Output the (x, y) coordinate of the center of the cell containing the given text.  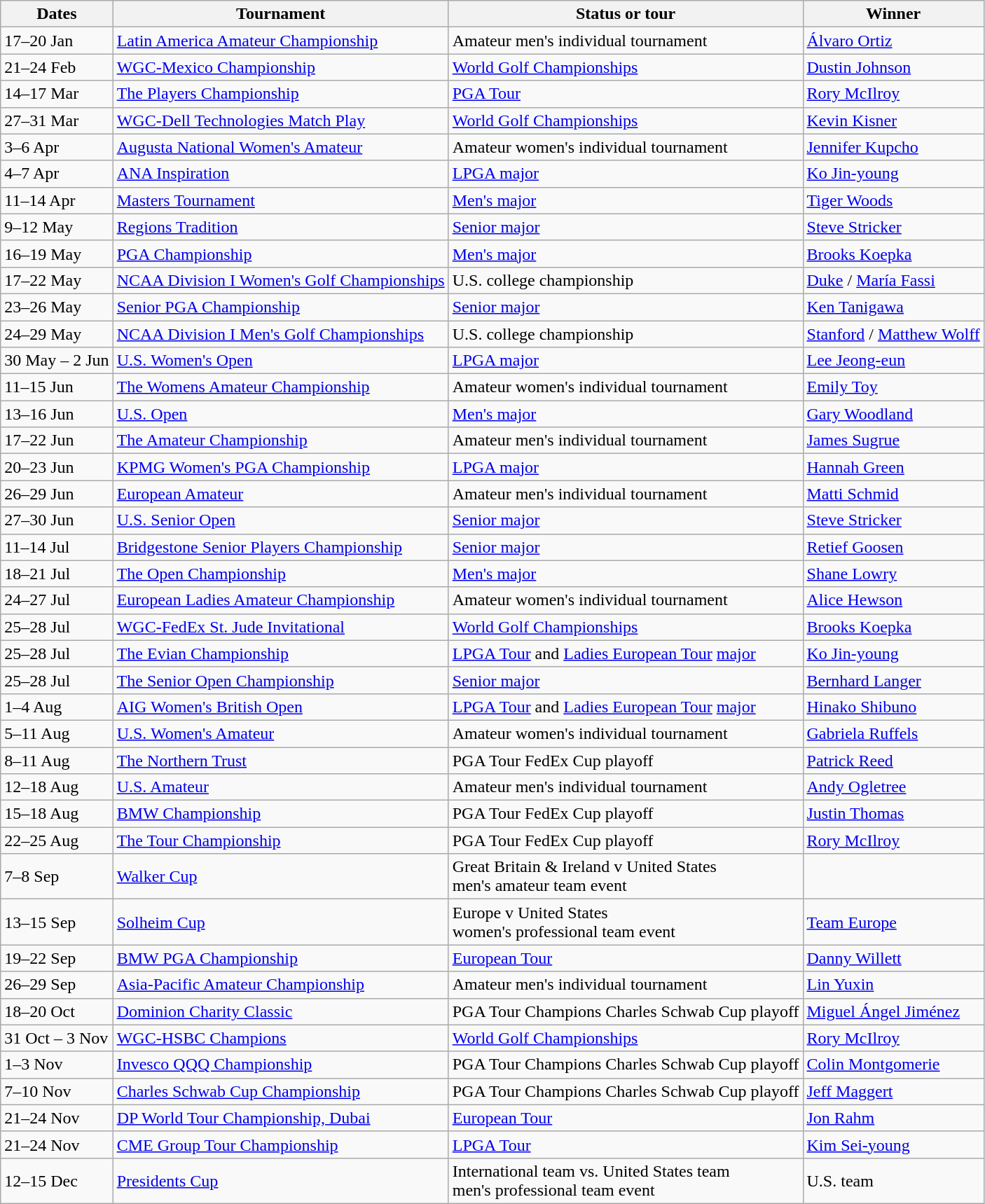
Álvaro Ortiz (893, 41)
NCAA Division I Men's Golf Championships (280, 334)
Team Europe (893, 922)
11–15 Jun (57, 387)
James Sugrue (893, 441)
The Open Championship (280, 574)
7–8 Sep (57, 877)
19–22 Sep (57, 958)
U.S. Women's Amateur (280, 733)
5–11 Aug (57, 733)
18–20 Oct (57, 1011)
CME Group Tour Championship (280, 1144)
AIG Women's British Open (280, 707)
8–11 Aug (57, 760)
The Senior Open Championship (280, 680)
Dustin Johnson (893, 67)
20–23 Jun (57, 467)
13–15 Sep (57, 922)
Charles Schwab Cup Championship (280, 1091)
12–18 Aug (57, 787)
Gary Woodland (893, 414)
U.S. team (893, 1181)
13–16 Jun (57, 414)
Lin Yuxin (893, 985)
Asia-Pacific Amateur Championship (280, 985)
The Players Championship (280, 94)
11–14 Jul (57, 547)
ANA Inspiration (280, 174)
WGC-FedEx St. Jude Invitational (280, 627)
17–22 Jun (57, 441)
Bernhard Langer (893, 680)
Matti Schmid (893, 494)
LPGA Tour (626, 1144)
Gabriela Ruffels (893, 733)
WGC-Mexico Championship (280, 67)
PGA Championship (280, 254)
12–15 Dec (57, 1181)
U.S. Amateur (280, 787)
31 Oct – 3 Nov (57, 1038)
KPMG Women's PGA Championship (280, 467)
U.S. Open (280, 414)
Andy Ogletree (893, 787)
Winner (893, 14)
The Amateur Championship (280, 441)
Tiger Woods (893, 200)
Walker Cup (280, 877)
17–22 May (57, 280)
Ken Tanigawa (893, 307)
21–24 Feb (57, 67)
17–20 Jan (57, 41)
26–29 Jun (57, 494)
24–29 May (57, 334)
DP World Tour Championship, Dubai (280, 1118)
11–14 Apr (57, 200)
PGA Tour (626, 94)
Patrick Reed (893, 760)
27–30 Jun (57, 520)
Great Britain & Ireland v United Statesmen's amateur team event (626, 877)
Lee Jeong-eun (893, 361)
Retief Goosen (893, 547)
Invesco QQQ Championship (280, 1065)
14–17 Mar (57, 94)
1–4 Aug (57, 707)
26–29 Sep (57, 985)
Jon Rahm (893, 1118)
Regions Tradition (280, 227)
The Tour Championship (280, 840)
18–21 Jul (57, 574)
Emily Toy (893, 387)
Colin Montgomerie (893, 1065)
Bridgestone Senior Players Championship (280, 547)
Jeff Maggert (893, 1091)
Kevin Kisner (893, 120)
Masters Tournament (280, 200)
Senior PGA Championship (280, 307)
BMW PGA Championship (280, 958)
Justin Thomas (893, 814)
27–31 Mar (57, 120)
4–7 Apr (57, 174)
Europe v United Stateswomen's professional team event (626, 922)
Kim Sei-young (893, 1144)
U.S. Senior Open (280, 520)
Latin America Amateur Championship (280, 41)
U.S. Women's Open (280, 361)
Solheim Cup (280, 922)
Duke / María Fassi (893, 280)
9–12 May (57, 227)
Dominion Charity Classic (280, 1011)
WGC-Dell Technologies Match Play (280, 120)
The Womens Amateur Championship (280, 387)
Alice Hewson (893, 600)
16–19 May (57, 254)
3–6 Apr (57, 147)
Stanford / Matthew Wolff (893, 334)
Presidents Cup (280, 1181)
Status or tour (626, 14)
Hannah Green (893, 467)
30 May – 2 Jun (57, 361)
Shane Lowry (893, 574)
7–10 Nov (57, 1091)
Hinako Shibuno (893, 707)
The Evian Championship (280, 653)
Miguel Ángel Jiménez (893, 1011)
Jennifer Kupcho (893, 147)
NCAA Division I Women's Golf Championships (280, 280)
WGC-HSBC Champions (280, 1038)
European Amateur (280, 494)
Dates (57, 14)
24–27 Jul (57, 600)
22–25 Aug (57, 840)
Tournament (280, 14)
BMW Championship (280, 814)
European Ladies Amateur Championship (280, 600)
Augusta National Women's Amateur (280, 147)
The Northern Trust (280, 760)
1–3 Nov (57, 1065)
International team vs. United States teammen's professional team event (626, 1181)
Danny Willett (893, 958)
15–18 Aug (57, 814)
23–26 May (57, 307)
